Search for the cell housing the specified text and yield its (X, Y) center coordinate. 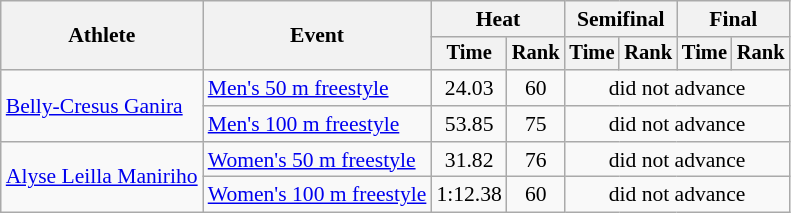
Women's 100 m freestyle (318, 195)
24.03 (468, 88)
76 (536, 160)
Women's 50 m freestyle (318, 160)
31.82 (468, 160)
Men's 100 m freestyle (318, 124)
Final (733, 19)
Heat (498, 19)
Belly-Cresus Ganira (102, 106)
Event (318, 36)
Alyse Leilla Maniriho (102, 178)
53.85 (468, 124)
75 (536, 124)
Athlete (102, 36)
Semifinal (620, 19)
1:12.38 (468, 195)
Men's 50 m freestyle (318, 88)
